From the cell containing the given text, extract its center point as [x, y] coordinate. 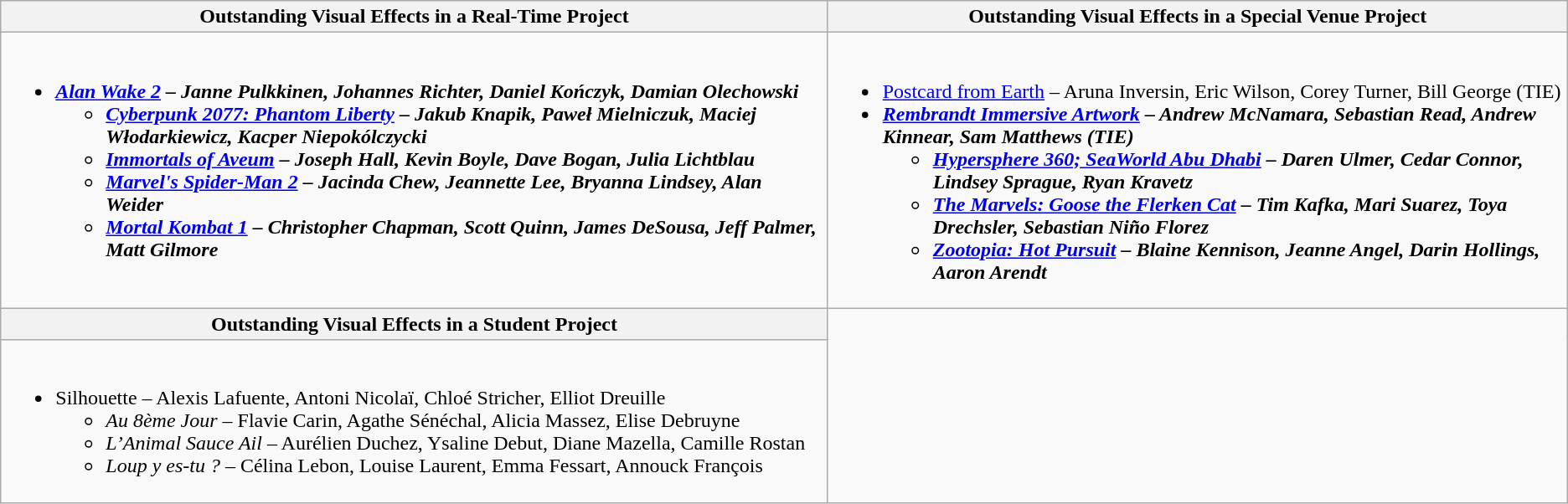
Outstanding Visual Effects in a Student Project [414, 324]
Outstanding Visual Effects in a Special Venue Project [1198, 17]
Outstanding Visual Effects in a Real-Time Project [414, 17]
